Output the (x, y) coordinate of the center of the cell containing the given text.  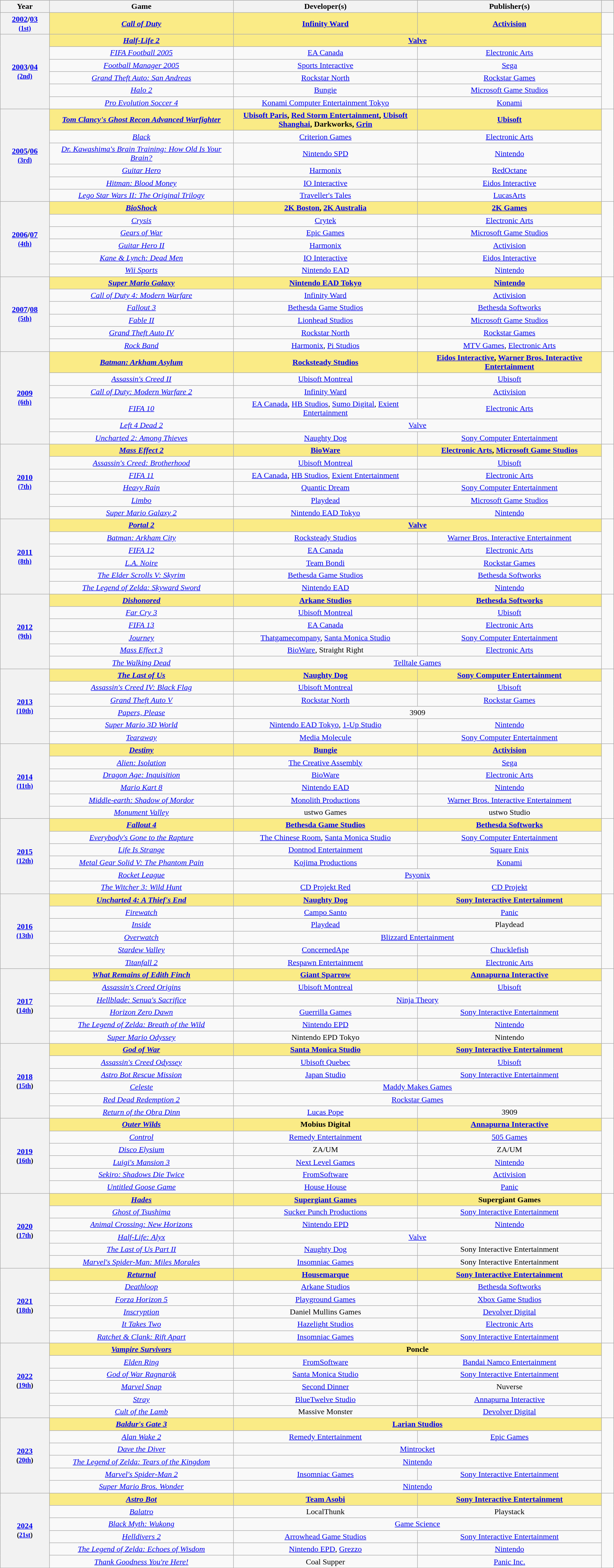
The Witcher 3: Wild Hunt (141, 887)
The Elder Scrolls V: Skyrim (141, 575)
Assassin's Creed IV: Black Flag (141, 688)
Assassin's Creed Origins (141, 987)
Team Bondi (325, 563)
2006/07 (4th) (25, 239)
Return of the Obra Dinn (141, 1112)
Super Mario 3D World (141, 725)
Monument Valley (141, 813)
CD Projekt (510, 887)
Batman: Arkham Asylum (141, 362)
Year (25, 7)
Campo Santo (325, 912)
FIFA Football 2005 (141, 53)
2022(19th) (25, 1380)
Panic Inc. (510, 1561)
Grand Theft Auto V (141, 700)
ustwo Studio (510, 813)
Limbo (141, 500)
Control (141, 1137)
Nuverse (510, 1387)
FIFA 12 (141, 550)
Outer Wilds (141, 1124)
Thatgamecompany, Santa Monica Studio (325, 638)
Untitled Goose Game (141, 1187)
Housemarque (325, 1274)
Metal Gear Solid V: The Phantom Pain (141, 862)
The Legend of Zelda: Skyward Sword (141, 588)
2009 (6th) (25, 398)
Half-Life: Alyx (141, 1237)
Chucklefish (510, 950)
Playstack (510, 1512)
FIFA 11 (141, 475)
2010 (7th) (25, 482)
2020(17th) (25, 1231)
Mass Effect 3 (141, 650)
MTV Games, Electronic Arts (510, 345)
Playground Games (325, 1299)
Square Enix (510, 850)
The Legend of Zelda: Echoes of Wisdom (141, 1549)
Animal Crossing: New Horizons (141, 1225)
Hellblade: Senua's Sacrifice (141, 1000)
L.A. Noire (141, 563)
BioWare, Straight Right (325, 650)
2005/06 (3rd) (25, 155)
Left 4 Dead 2 (141, 425)
Coal Supper (325, 1561)
Hazelight Studios (325, 1324)
Call of Duty: Modern Warfare 2 (141, 391)
Mario Kart 8 (141, 787)
Super Mario Galaxy 2 (141, 513)
FIFA 10 (141, 409)
Massive Monster (325, 1412)
Dragon Age: Inquisition (141, 775)
Media Molecule (325, 737)
Firewatch (141, 912)
Konami Computer Entertainment Tokyo (325, 103)
2013 (10th) (25, 706)
It Takes Two (141, 1324)
Crytek (325, 220)
RedOctane (510, 170)
Cult of the Lamb (141, 1412)
Guitar Hero (141, 170)
Tearaway (141, 737)
Eidos Interactive, Warner Bros. Interactive Entertainment (510, 362)
The Chinese Room, Santa Monica Studio (325, 837)
Dishonored (141, 600)
Call of Duty 4: Modern Warfare (141, 295)
Crysis (141, 220)
Red Dead Redemption 2 (141, 1100)
Psyonix (418, 875)
Guerrilla Games (325, 1012)
Grand Theft Auto IV (141, 333)
2023(20th) (25, 1455)
Japan Studio (325, 1075)
Overwatch (141, 937)
2K Boston, 2K Australia (325, 208)
2007/08 (5th) (25, 314)
Black Myth: Wukong (141, 1524)
Dr. Kawashima's Brain Training: How Old Is Your Brain? (141, 154)
Assassin's Creed Odyssey (141, 1062)
Gears of War (141, 233)
Nintendo EAD Tokyo, 1-Up Studio (325, 725)
Balatro (141, 1512)
Nintendo SPD (325, 154)
Mass Effect 2 (141, 450)
Football Manager 2005 (141, 65)
Batman: Arkham City (141, 538)
2015 (12th) (25, 856)
Grand Theft Auto: San Andreas (141, 78)
The Walking Dead (141, 663)
Everybody's Gone to the Rapture (141, 837)
Portal 2 (141, 525)
Uncharted 2: Among Thieves (141, 438)
Baldur's Gate 3 (141, 1424)
Kane & Lynch: Dead Men (141, 258)
House House (325, 1187)
2017(14th) (25, 1006)
Publisher(s) (510, 7)
2K Games (510, 208)
EA Canada, HB Studios, Sumo Digital, Exient Entertainment (325, 409)
The Creative Assembly (325, 762)
God of War Ragnarök (141, 1374)
2011 (8th) (25, 556)
Wii Sports (141, 270)
Elden Ring (141, 1362)
Helldivers 2 (141, 1537)
Traveller's Tales (325, 196)
The Legend of Zelda: Breath of the Wild (141, 1025)
Criterion Games (325, 136)
2016 (13th) (25, 931)
BioShock (141, 208)
Ratchet & Clank: Rift Apart (141, 1337)
Rocket League (141, 875)
Uncharted 4: A Thief's End (141, 900)
Kojima Productions (325, 862)
Stardew Valley (141, 950)
Journey (141, 638)
Daniel Mullins Games (325, 1312)
God of War (141, 1050)
Telltale Games (418, 663)
Returnal (141, 1274)
2012 (9th) (25, 631)
BlueTwelve Studio (325, 1399)
LucasArts (510, 196)
LocalThunk (325, 1512)
Blizzard Entertainment (418, 937)
Giant Sparrow (325, 975)
Next Level Games (325, 1162)
CD Projekt Red (325, 887)
Life Is Strange (141, 850)
Xbox Game Studios (510, 1299)
Fallout 3 (141, 308)
Celeste (141, 1087)
Respawn Entertainment (325, 962)
Marvel's Spider-Man: Miles Morales (141, 1262)
2021(18th) (25, 1306)
Developer(s) (325, 7)
Assassin's Creed: Brotherhood (141, 463)
Alien: Isolation (141, 762)
Guitar Hero II (141, 245)
Sucker Punch Productions (325, 1212)
Astro Bot (141, 1499)
What Remains of Edith Finch (141, 975)
Sports Interactive (325, 65)
2018(15th) (25, 1081)
Horizon Zero Dawn (141, 1012)
Super Mario Galaxy (141, 283)
Pro Evolution Soccer 4 (141, 103)
Lucas Pope (325, 1112)
Nintendo EPD, Grezzo (325, 1549)
Mintrocket (418, 1449)
The Last of Us Part II (141, 1249)
Middle-earth: Shadow of Mordor (141, 800)
Stray (141, 1399)
Fable II (141, 320)
EA Canada, HB Studios, Exient Entertainment (325, 475)
Alan Wake 2 (141, 1437)
Super Mario Odyssey (141, 1037)
Sekiro: Shadows Die Twice (141, 1174)
Game Science (418, 1524)
Marvel Snap (141, 1387)
Call of Duty (141, 24)
Assassin's Creed II (141, 379)
Vampire Survivors (141, 1349)
Heavy Rain (141, 488)
FIFA 13 (141, 625)
Maddy Makes Games (418, 1087)
ustwo Games (325, 813)
Bandai Namco Entertainment (510, 1362)
Ninja Theory (418, 1000)
Larian Studios (418, 1424)
Second Dinner (325, 1387)
Luigi's Mansion 3 (141, 1162)
Black (141, 136)
2003/04 (2nd) (25, 72)
The Legend of Zelda: Tears of the Kingdom (141, 1462)
Deathloop (141, 1287)
Monolith Productions (325, 800)
Astro Bot Rescue Mission (141, 1075)
Arrowhead Game Studios (325, 1537)
505 Games (510, 1137)
Forza Horizon 5 (141, 1299)
Inside (141, 925)
Marvel's Spider-Man 2 (141, 1474)
Fallout 4 (141, 825)
2014 (11th) (25, 781)
Hades (141, 1200)
Half-Life 2 (141, 40)
Halo 2 (141, 90)
Disco Elysium (141, 1149)
Destiny (141, 750)
Lego Star Wars II: The Original Trilogy (141, 196)
Ubisoft Paris, Red Storm Entertainment, Ubisoft Shanghai, Darkworks, Grin (325, 119)
Ghost of Tsushima (141, 1212)
Team Asobi (325, 1499)
Ubisoft Quebec (325, 1062)
Dave the Diver (141, 1449)
Game (141, 7)
Electronic Arts, Microsoft Game Studios (510, 450)
The Last of Us (141, 675)
Tom Clancy's Ghost Recon Advanced Warfighter (141, 119)
2019(16th) (25, 1156)
Far Cry 3 (141, 613)
Nintendo EPD Tokyo (325, 1037)
2002/03 (1st) (25, 24)
Harmonix, Pi Studios (325, 345)
Papers, Please (141, 712)
Inscryption (141, 1312)
Poncle (418, 1349)
Titanfall 2 (141, 962)
ConcernedApe (325, 950)
Quantic Dream (325, 488)
Rock Band (141, 345)
2024(21st) (25, 1530)
Lionhead Studios (325, 320)
Mobius Digital (325, 1124)
Super Mario Bros. Wonder (141, 1487)
Hitman: Blood Money (141, 183)
Thank Goodness You're Here! (141, 1561)
Dontnod Entertainment (325, 850)
